Locate the cell with the specified text and output its (x, y) center coordinate. 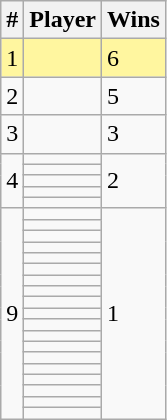
6 (134, 58)
# (12, 20)
5 (134, 96)
Wins (134, 20)
Player (63, 20)
9 (12, 313)
4 (12, 180)
